Identify which cell holds the provided text, then report its (x, y) central coordinate. 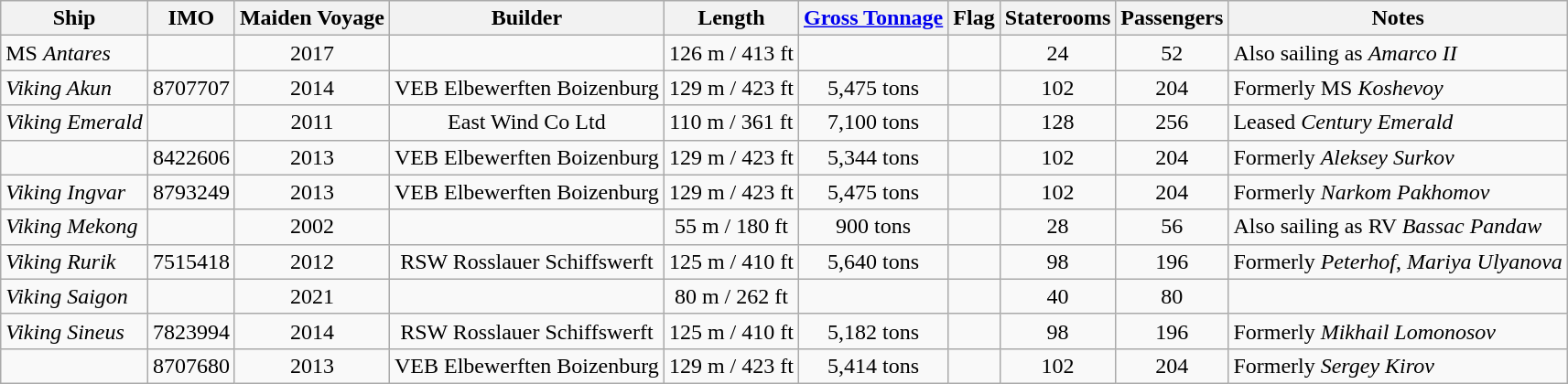
8422606 (190, 157)
Formerly Narkom Pakhomov (1399, 192)
7515418 (190, 261)
126 m / 413 ft (730, 53)
5,640 tons (873, 261)
900 tons (873, 227)
56 (1172, 227)
Builder (526, 18)
128 (1058, 123)
2011 (311, 123)
5,344 tons (873, 157)
Notes (1399, 18)
7823994 (190, 331)
Viking Akun (75, 88)
5,414 tons (873, 366)
2012 (311, 261)
40 (1058, 296)
Passengers (1172, 18)
Formerly Aleksey Surkov (1399, 157)
IMO (190, 18)
MS Antares (75, 53)
8707680 (190, 366)
8707707 (190, 88)
110 m / 361 ft (730, 123)
Viking Ingvar (75, 192)
Also sailing as RV Bassac Pandaw (1399, 227)
Viking Sineus (75, 331)
5,182 tons (873, 331)
Maiden Voyage (311, 18)
Viking Saigon (75, 296)
Staterooms (1058, 18)
2017 (311, 53)
52 (1172, 53)
Length (730, 18)
28 (1058, 227)
Leased Century Emerald (1399, 123)
Viking Emerald (75, 123)
256 (1172, 123)
7,100 tons (873, 123)
8793249 (190, 192)
24 (1058, 53)
80 m / 262 ft (730, 296)
East Wind Co Ltd (526, 123)
2021 (311, 296)
Viking Rurik (75, 261)
Flag (974, 18)
Formerly MS Koshevoy (1399, 88)
Gross Tonnage (873, 18)
80 (1172, 296)
2002 (311, 227)
Formerly Peterhof, Mariya Ulyanova (1399, 261)
Formerly Mikhail Lomonosov (1399, 331)
Also sailing as Amarco II (1399, 53)
Viking Mekong (75, 227)
55 m / 180 ft (730, 227)
Formerly Sergey Kirov (1399, 366)
Ship (75, 18)
